Provide the (x, y) coordinate of the cell's center where the given text is located.  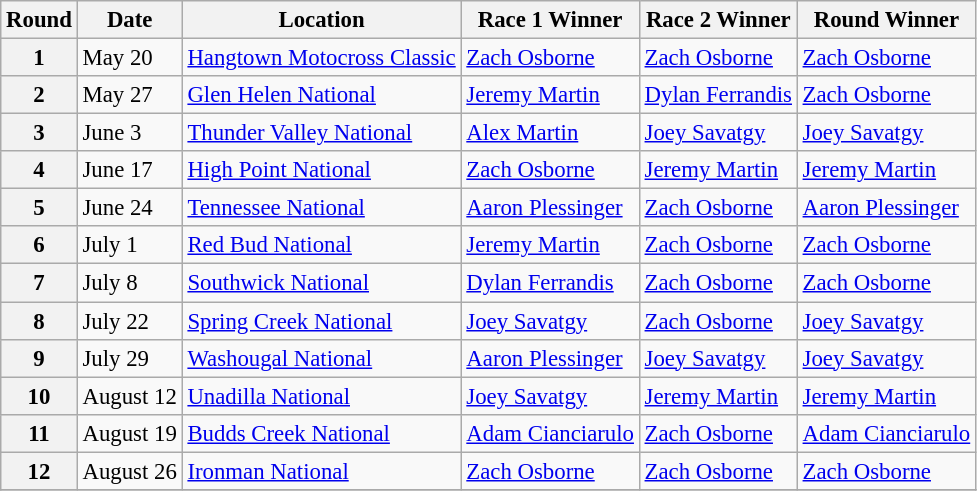
8 (39, 321)
Spring Creek National (322, 321)
Tennessee National (322, 208)
Date (130, 20)
July 1 (130, 245)
Round (39, 20)
June 17 (130, 170)
2 (39, 95)
10 (39, 396)
Alex Martin (550, 133)
3 (39, 133)
August 26 (130, 471)
11 (39, 433)
4 (39, 170)
Round Winner (886, 20)
August 19 (130, 433)
Red Bud National (322, 245)
July 8 (130, 283)
May 27 (130, 95)
August 12 (130, 396)
6 (39, 245)
Race 2 Winner (718, 20)
5 (39, 208)
1 (39, 58)
May 20 (130, 58)
Hangtown Motocross Classic (322, 58)
Washougal National (322, 358)
12 (39, 471)
Glen Helen National (322, 95)
July 22 (130, 321)
June 3 (130, 133)
Thunder Valley National (322, 133)
Location (322, 20)
Ironman National (322, 471)
June 24 (130, 208)
Southwick National (322, 283)
Budds Creek National (322, 433)
Race 1 Winner (550, 20)
7 (39, 283)
9 (39, 358)
High Point National (322, 170)
July 29 (130, 358)
Unadilla National (322, 396)
